Locate the cell with the specified text and output its (X, Y) center coordinate. 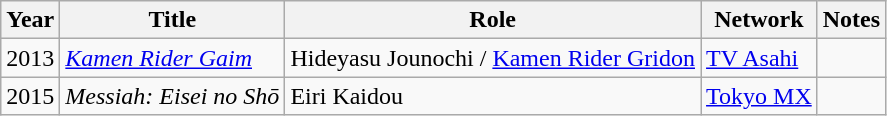
Messiah: Eisei no Shō (172, 96)
2015 (30, 96)
Kamen Rider Gaim (172, 58)
Tokyo MX (760, 96)
TV Asahi (760, 58)
Eiri Kaidou (493, 96)
Title (172, 20)
Year (30, 20)
Role (493, 20)
Network (760, 20)
Notes (851, 20)
Hideyasu Jounochi / Kamen Rider Gridon (493, 58)
2013 (30, 58)
